Locate the cell with the specified text and output its [x, y] center coordinate. 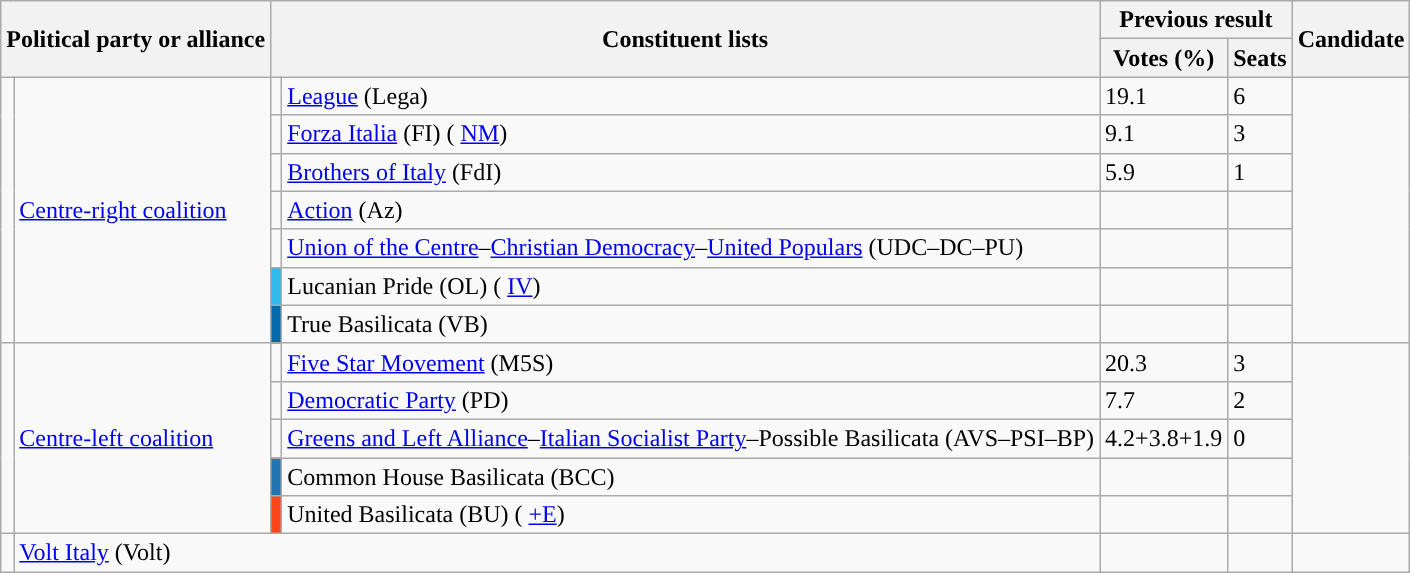
9.1 [1164, 134]
Constituent lists [686, 39]
Five Star Movement (M5S) [691, 362]
Action (Az) [691, 210]
Democratic Party (PD) [691, 400]
Forza Italia (FI) ( NM) [691, 134]
Political party or alliance [136, 39]
Centre-right coalition [142, 210]
Votes (%) [1164, 58]
Seats [1260, 58]
True Basilicata (VB) [691, 324]
2 [1260, 400]
0 [1260, 438]
4.2+3.8+1.9 [1164, 438]
Greens and Left Alliance–Italian Socialist Party–Possible Basilicata (AVS–PSI–BP) [691, 438]
7.7 [1164, 400]
Volt Italy (Volt) [557, 553]
5.9 [1164, 172]
Previous result [1196, 20]
Union of the Centre–Christian Democracy–United Populars (UDC–DC–PU) [691, 248]
Common House Basilicata (BCC) [691, 477]
6 [1260, 96]
Centre-left coalition [142, 438]
Lucanian Pride (OL) ( IV) [691, 286]
19.1 [1164, 96]
League (Lega) [691, 96]
Candidate [1351, 39]
1 [1260, 172]
United Basilicata (BU) ( +E) [691, 515]
20.3 [1164, 362]
Brothers of Italy (FdI) [691, 172]
